Scan for the cell matching the given text and deliver its (X, Y) coordinate at center. 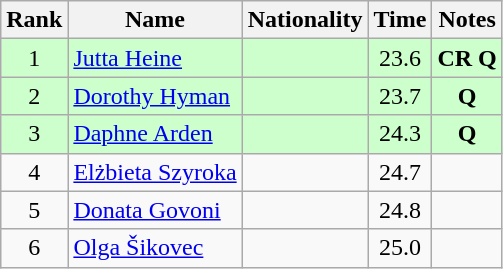
24.3 (400, 134)
CR Q (467, 58)
Jutta Heine (155, 58)
24.7 (400, 172)
Dorothy Hyman (155, 96)
Notes (467, 20)
3 (34, 134)
2 (34, 96)
Time (400, 20)
25.0 (400, 248)
Nationality (305, 20)
23.7 (400, 96)
Elżbieta Szyroka (155, 172)
6 (34, 248)
24.8 (400, 210)
Daphne Arden (155, 134)
Olga Šikovec (155, 248)
23.6 (400, 58)
Rank (34, 20)
5 (34, 210)
4 (34, 172)
1 (34, 58)
Name (155, 20)
Donata Govoni (155, 210)
